Return [x, y] of the center of cell containing provided text 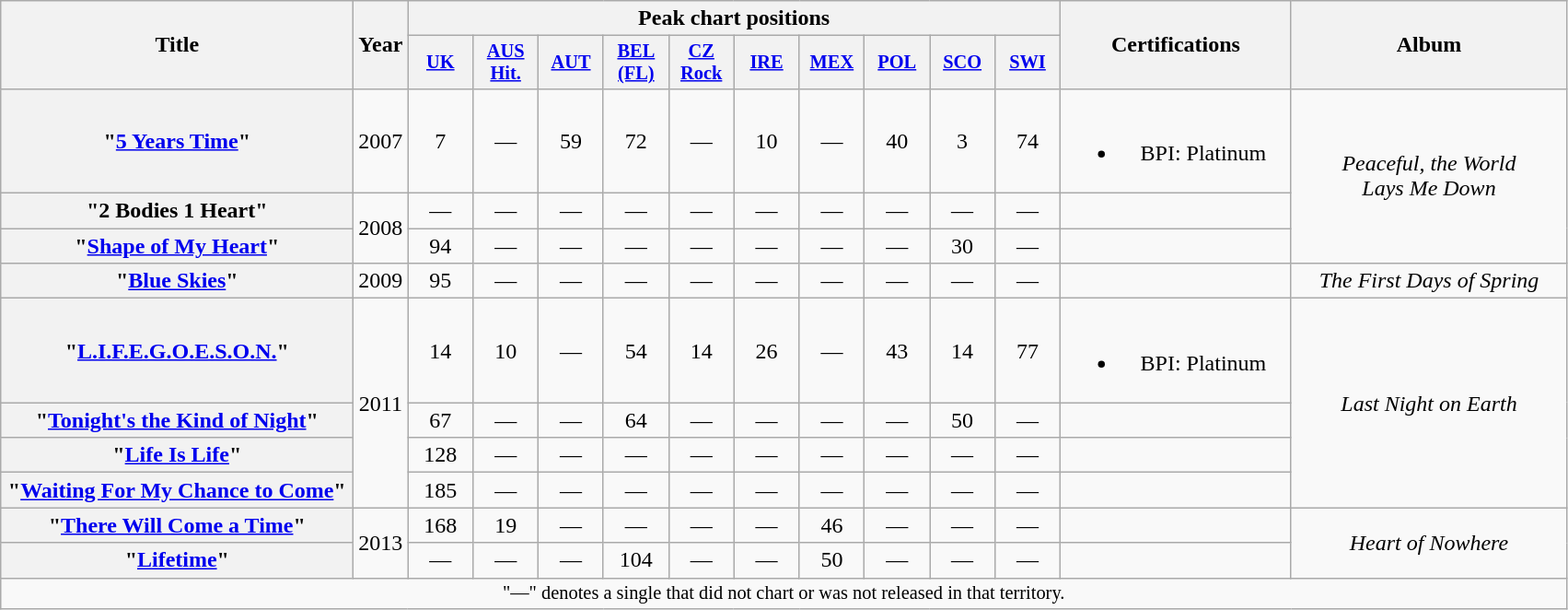
CZRock [702, 63]
26 [766, 350]
The First Days of Spring [1429, 281]
"There Will Come a Time" [177, 525]
3 [963, 140]
SWI [1028, 63]
"Blue Skies" [177, 281]
72 [635, 140]
Peaceful, the WorldLays Me Down [1429, 175]
"5 Years Time" [177, 140]
MEX [832, 63]
64 [635, 420]
46 [832, 525]
94 [440, 246]
Title [177, 45]
74 [1028, 140]
POL [897, 63]
SCO [963, 63]
104 [635, 560]
30 [963, 246]
7 [440, 140]
2007 [381, 140]
AUSHit. [506, 63]
"Waiting For My Chance to Come" [177, 490]
Peak chart positions [735, 18]
"Lifetime" [177, 560]
168 [440, 525]
UK [440, 63]
128 [440, 455]
59 [571, 140]
43 [897, 350]
2009 [381, 281]
Last Night on Earth [1429, 404]
Heart of Nowhere [1429, 543]
"Tonight's the Kind of Night" [177, 420]
"Shape of My Heart" [177, 246]
"L.I.F.E.G.O.E.S.O.N." [177, 350]
Certifications [1175, 45]
AUT [571, 63]
77 [1028, 350]
"Life Is Life" [177, 455]
Year [381, 45]
"2 Bodies 1 Heart" [177, 211]
"—" denotes a single that did not chart or was not released in that territory. [784, 593]
185 [440, 490]
67 [440, 420]
BEL (FL) [635, 63]
40 [897, 140]
IRE [766, 63]
2008 [381, 229]
54 [635, 350]
19 [506, 525]
2013 [381, 543]
2011 [381, 404]
Album [1429, 45]
95 [440, 281]
